Locate the cell with the specified text and output its [x, y] center coordinate. 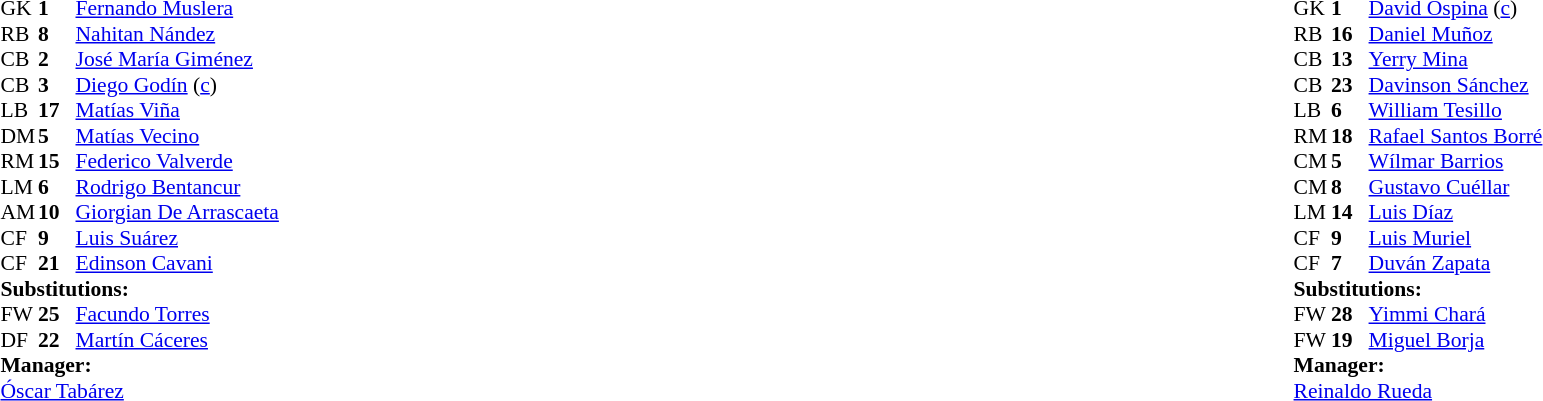
Wílmar Barrios [1456, 161]
Luis Suárez [178, 238]
Edinson Cavani [178, 263]
Miguel Borja [1456, 340]
10 [57, 213]
28 [1350, 315]
Rodrigo Bentancur [178, 187]
DM [19, 136]
José María Giménez [178, 59]
19 [1350, 340]
Matías Viña [178, 111]
Gustavo Cuéllar [1456, 187]
Giorgian De Arrascaeta [178, 213]
7 [1350, 263]
Yerry Mina [1456, 59]
AM [19, 213]
23 [1350, 85]
Diego Godín (c) [178, 85]
Yimmi Chará [1456, 315]
Federico Valverde [178, 161]
Rafael Santos Borré [1456, 136]
Luis Díaz [1456, 213]
18 [1350, 136]
17 [57, 111]
15 [57, 161]
21 [57, 263]
14 [1350, 213]
Luis Muriel [1456, 238]
DF [19, 340]
Facundo Torres [178, 315]
Matías Vecino [178, 136]
2 [57, 59]
Martín Cáceres [178, 340]
Daniel Muñoz [1456, 34]
22 [57, 340]
William Tesillo [1456, 111]
3 [57, 85]
16 [1350, 34]
Davinson Sánchez [1456, 85]
25 [57, 315]
Nahitan Nández [178, 34]
Duván Zapata [1456, 263]
13 [1350, 59]
